Provide the [x, y] coordinate of the cell's center where the given text is located.  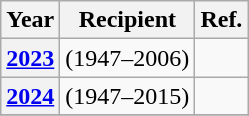
(1947–2006) [128, 58]
2024 [30, 96]
(1947–2015) [128, 96]
Ref. [222, 20]
2023 [30, 58]
Recipient [128, 20]
Year [30, 20]
